Detect which cell encompasses the target text, then output its [X, Y] center coordinate. 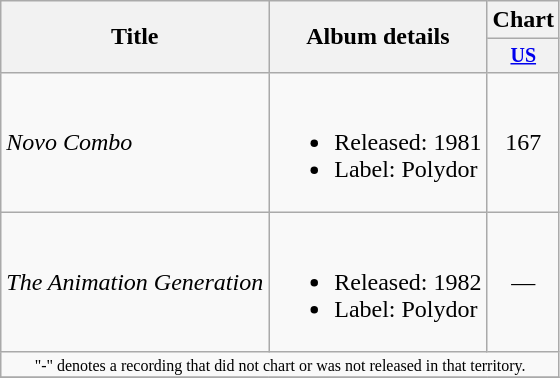
Novo Combo [135, 142]
"-" denotes a recording that did not chart or was not released in that territory. [280, 364]
Title [135, 37]
US [523, 56]
Released: 1982Label: Polydor [378, 282]
167 [523, 142]
Released: 1981Label: Polydor [378, 142]
The Animation Generation [135, 282]
Album details [378, 37]
Chart [523, 20]
— [523, 282]
